For the text-containing cell, return its midpoint in (x, y) coordinate format. 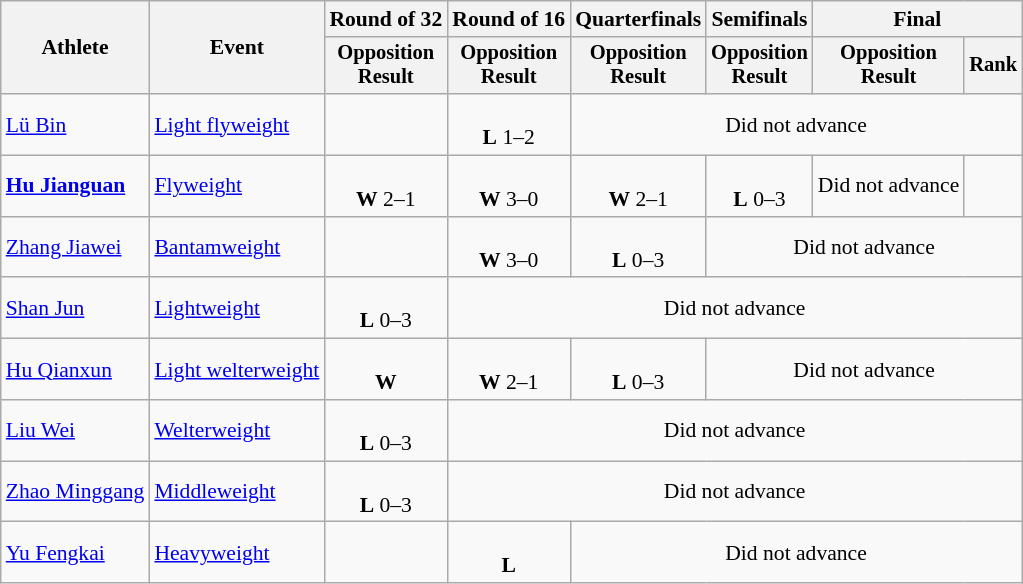
Welterweight (236, 430)
Zhao Minggang (76, 492)
Liu Wei (76, 430)
Rank (993, 66)
L (508, 552)
Athlete (76, 48)
Light welterweight (236, 370)
Hu Qianxun (76, 370)
Shan Jun (76, 308)
Final (918, 19)
Quarterfinals (638, 19)
Semifinals (760, 19)
Round of 16 (508, 19)
Heavyweight (236, 552)
Yu Fengkai (76, 552)
Light flyweight (236, 124)
Lü Bin (76, 124)
Lightweight (236, 308)
L 1–2 (508, 124)
W (386, 370)
Hu Jianguan (76, 186)
Bantamweight (236, 248)
Event (236, 48)
Round of 32 (386, 19)
Zhang Jiawei (76, 248)
Middleweight (236, 492)
Flyweight (236, 186)
